Output the [x, y] coordinate of the center of the cell containing the given text.  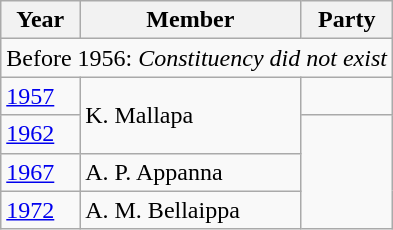
K. Mallapa [190, 115]
A. P. Appanna [190, 172]
1957 [40, 96]
1972 [40, 210]
Member [190, 20]
Year [40, 20]
Before 1956: Constituency did not exist [197, 58]
A. M. Bellaippa [190, 210]
1962 [40, 134]
Party [346, 20]
1967 [40, 172]
